Scan for the cell matching the given text and deliver its [x, y] coordinate at center. 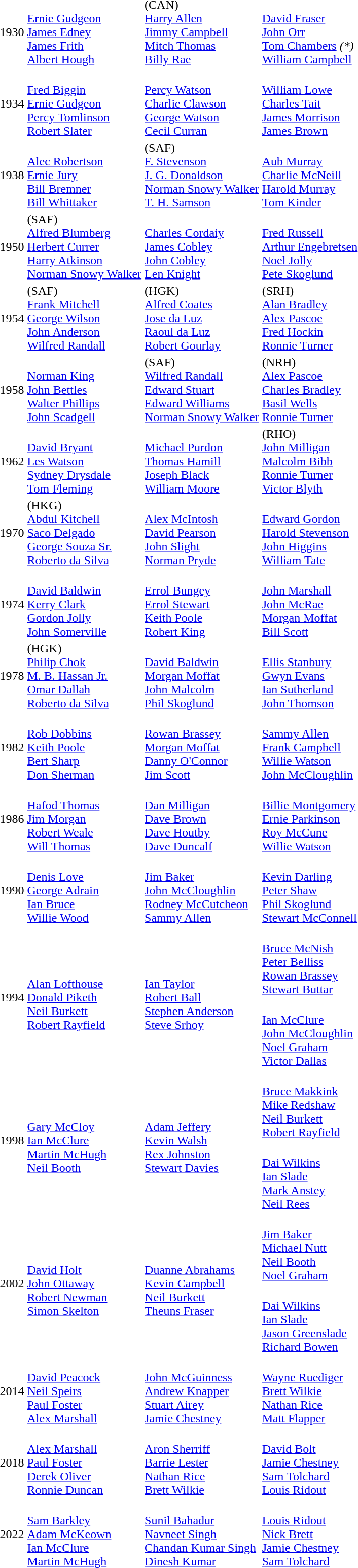
Gary McCloyIan McClureMartin McHughNeil Booth [84, 1140]
Hafod ThomasJim MorganRobert WealeWill Thomas [84, 819]
(HGK)Alfred CoatesJose da LuzRaoul da LuzRobert Gourlay [202, 318]
Charles CordaiyJames CobleyJohn CobleyLen Knight [202, 247]
(HGK)Philip ChokM. B. Hassan Jr.Omar DallahRoberto da Silva [84, 676]
David BaldwinKerry ClarkGordon JollyJohn Somerville [84, 604]
Dan MilliganDave BrownDave HoutbyDave Duncalf [202, 819]
John McGuinnessAndrew KnapperStuart AireyJamie Chestney [202, 1391]
Errol BungeyErrol StewartKeith PooleRobert King [202, 604]
David HoltJohn OttawayRobert NewmanSimon Skelton [84, 1283]
Ian TaylorRobert BallStephen AndersonSteve Srhoy [202, 997]
Rob DobbinsKeith PooleBert SharpDon Sherman [84, 747]
Adam JefferyKevin WalshRex JohnstonStewart Davies [202, 1140]
(SAF)Alfred BlumbergHerbert CurrerHarry AtkinsonNorman Snowy Walker [84, 247]
Rowan BrasseyMorgan MoffatDanny O'ConnorJim Scott [202, 747]
(SAF)Wilfred RandallEdward StuartEdward WilliamsNorman Snowy Walker [202, 390]
Alex McIntoshDavid PearsonJohn SlightNorman Pryde [202, 533]
David BryantLes WatsonSydney DrysdaleTom Fleming [84, 461]
(SAF)Frank MitchellGeorge WilsonJohn AndersonWilfred Randall [84, 318]
(SAF)F. StevensonJ. G. DonaldsonNorman Snowy WalkerT. H. Samson [202, 175]
Aron SherriffBarrie LesterNathan RiceBrett Wilkie [202, 1462]
Fred BigginErnie GudgeonPercy TomlinsonRobert Slater [84, 103]
Norman KingJohn BettlesWalter PhillipsJohn Scadgell [84, 390]
Duanne AbrahamsKevin CampbellNeil BurkettTheuns Fraser [202, 1283]
Alec RobertsonErnie JuryBill BremnerBill Whittaker [84, 175]
Denis LoveGeorge AdrainIan BruceWillie Wood [84, 890]
Jim BakerJohn McCloughlinRodney McCutcheonSammy Allen [202, 890]
(HKG)Abdul KitchellSaco DelgadoGeorge Souza Sr.Roberto da Silva [84, 533]
David PeacockNeil SpeirsPaul FosterAlex Marshall [84, 1391]
Percy WatsonCharlie ClawsonGeorge WatsonCecil Curran [202, 103]
David BaldwinMorgan MoffatJohn MalcolmPhil Skoglund [202, 676]
Alex MarshallPaul FosterDerek OliverRonnie Duncan [84, 1462]
Alan LofthouseDonald PikethNeil BurkettRobert Rayfield [84, 997]
Michael PurdonThomas HamillJoseph BlackWilliam Moore [202, 461]
